Search for the cell housing the specified text and yield its [X, Y] center coordinate. 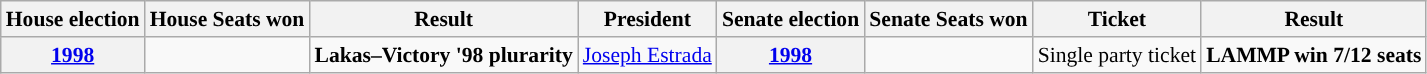
Joseph Estrada [648, 55]
President [648, 19]
Senate election [790, 19]
Ticket [1117, 19]
Senate Seats won [948, 19]
LAMMP win 7/12 seats [1314, 55]
Single party ticket [1117, 55]
Lakas–Victory '98 plurarity [443, 55]
House election [73, 19]
House Seats won [228, 19]
